For the text-containing cell, return its midpoint in [X, Y] coordinate format. 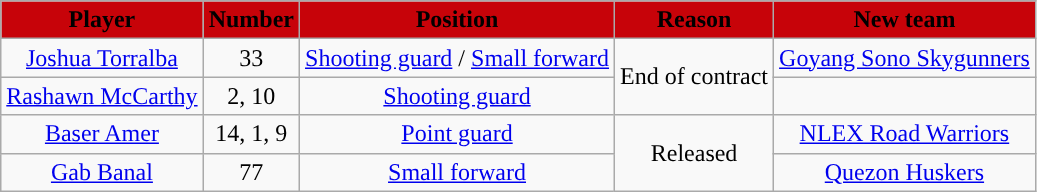
Goyang Sono Skygunners [905, 58]
Position [458, 20]
NLEX Road Warriors [905, 134]
Point guard [458, 134]
Number [251, 20]
Released [694, 153]
End of contract [694, 77]
2, 10 [251, 96]
Shooting guard [458, 96]
Small forward [458, 172]
Reason [694, 20]
Player [102, 20]
77 [251, 172]
Quezon Huskers [905, 172]
Baser Amer [102, 134]
Joshua Torralba [102, 58]
New team [905, 20]
33 [251, 58]
14, 1, 9 [251, 134]
Gab Banal [102, 172]
Rashawn McCarthy [102, 96]
Shooting guard / Small forward [458, 58]
